Extract the (X, Y) coordinate from the center of the cell holding the provided text.  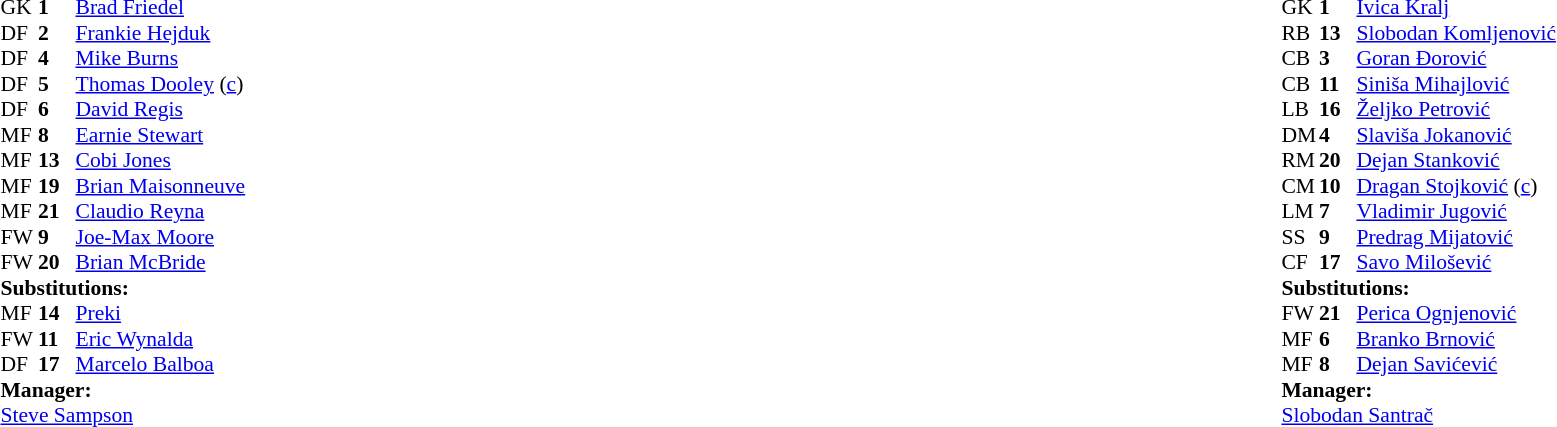
10 (1338, 186)
Marcelo Balboa (161, 365)
2 (57, 33)
7 (1338, 211)
Dejan Savićević (1456, 365)
CM (1300, 186)
Goran Đorović (1456, 59)
LM (1300, 211)
Mike Burns (161, 59)
Predrag Mijatović (1456, 237)
Joe-Max Moore (161, 237)
DM (1300, 135)
Slobodan Komljenović (1456, 33)
RM (1300, 161)
Brian Maisonneuve (161, 186)
LB (1300, 109)
CF (1300, 263)
3 (1338, 59)
Vladimir Jugović (1456, 211)
Željko Petrović (1456, 109)
Cobi Jones (161, 161)
5 (57, 84)
Perica Ognjenović (1456, 313)
SS (1300, 237)
David Regis (161, 109)
Eric Wynalda (161, 339)
19 (57, 186)
Earnie Stewart (161, 135)
16 (1338, 109)
Claudio Reyna (161, 211)
Slaviša Jokanović (1456, 135)
Savo Milošević (1456, 263)
14 (57, 313)
Dragan Stojković (c) (1456, 186)
Frankie Hejduk (161, 33)
Branko Brnović (1456, 339)
Dejan Stanković (1456, 161)
RB (1300, 33)
Siniša Mihajlović (1456, 84)
Brian McBride (161, 263)
Thomas Dooley (c) (161, 84)
Preki (161, 313)
